Search for the cell housing the specified text and yield its [X, Y] center coordinate. 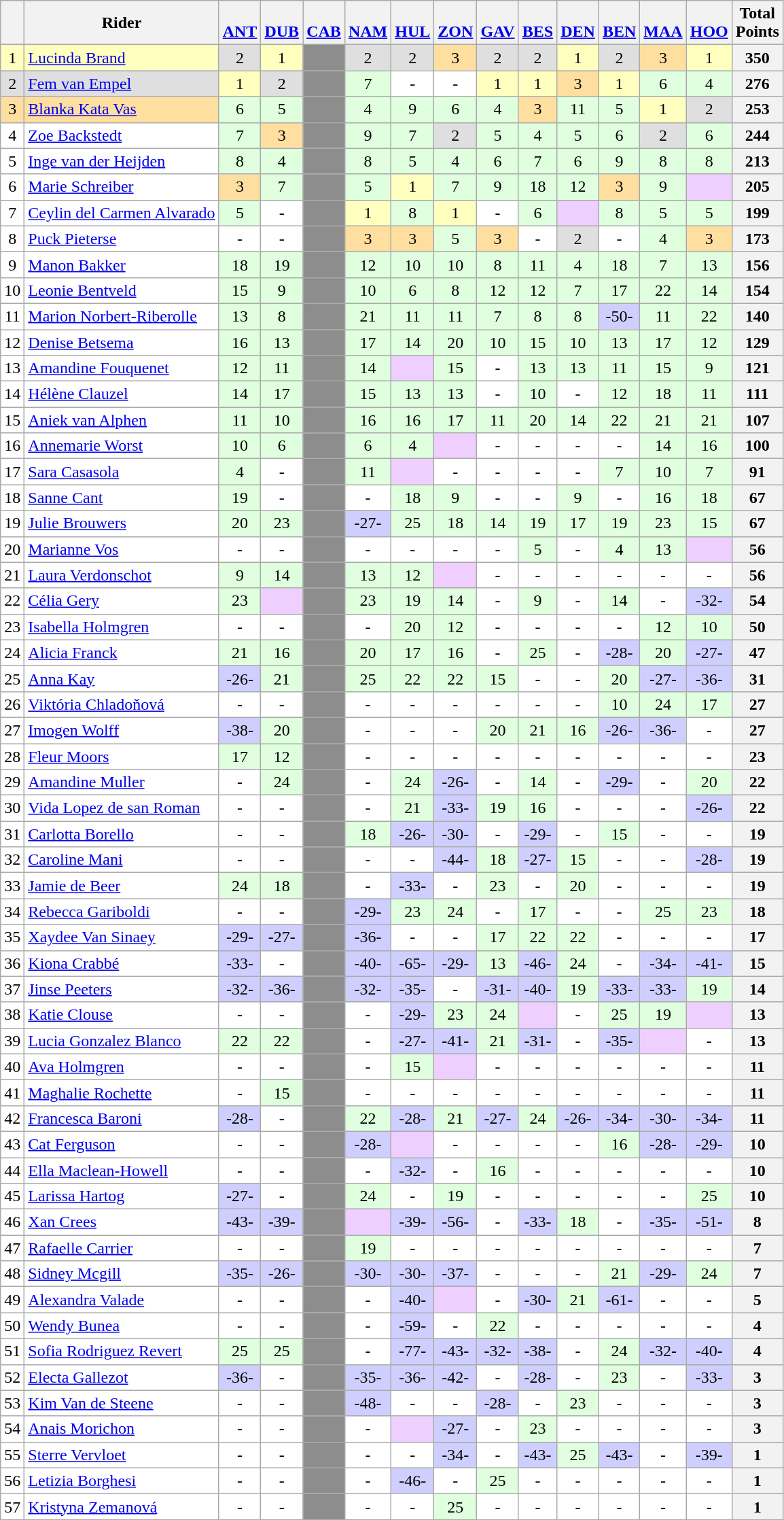
-51- [709, 1222]
Imogen Wolff [122, 730]
Julie Brouwers [122, 523]
-59- [413, 1326]
Xan Crees [122, 1222]
Caroline Mani [122, 860]
154 [757, 290]
30 [12, 808]
CAB [324, 23]
57 [12, 1506]
129 [757, 342]
244 [757, 135]
ANT [240, 23]
Marion Norbert-Riberolle [122, 316]
Jinse Peeters [122, 989]
156 [757, 264]
Alexandra Valade [122, 1300]
91 [757, 472]
-56- [455, 1222]
BES [537, 23]
Vida Lopez de san Roman [122, 808]
Rider [122, 23]
Amandine Fouquenet [122, 368]
41 [12, 1092]
42 [12, 1118]
Anais Morichon [122, 1429]
Kristyna Zemanová [122, 1506]
34 [12, 912]
-77- [413, 1351]
45 [12, 1196]
Inge van der Heijden [122, 161]
44 [12, 1170]
Lucinda Brand [122, 58]
HOO [709, 23]
Cat Ferguson [122, 1144]
Jamie de Beer [122, 886]
26 [12, 704]
40 [12, 1067]
Isabella Holmgren [122, 627]
Alicia Franck [122, 653]
-48- [368, 1403]
253 [757, 109]
205 [757, 187]
Rebecca Gariboldi [122, 912]
Hélène Clauzel [122, 394]
Francesca Baroni [122, 1118]
Ella Maclean-Howell [122, 1170]
BEN [619, 23]
Amandine Muller [122, 782]
GAV [497, 23]
Wendy Bunea [122, 1326]
Anna Kay [122, 678]
DUB [282, 23]
140 [757, 316]
173 [757, 239]
Lucia Gonzalez Blanco [122, 1041]
121 [757, 368]
Manon Bakker [122, 264]
Sterre Vervloet [122, 1455]
Ava Holmgren [122, 1067]
28 [12, 757]
100 [757, 446]
49 [12, 1300]
111 [757, 394]
Marianne Vos [122, 549]
DEN [578, 23]
Viktória Chladoňová [122, 704]
Maghalie Rochette [122, 1092]
Xaydee Van Sinaey [122, 937]
Ceylin del Carmen Alvarado [122, 213]
HUL [413, 23]
107 [757, 420]
52 [12, 1377]
Marie Schreiber [122, 187]
Fleur Moors [122, 757]
37 [12, 989]
-37- [455, 1274]
NAM [368, 23]
Célia Gery [122, 601]
-42- [455, 1377]
Laura Verdonschot [122, 575]
Zoe Backstedt [122, 135]
51 [12, 1351]
Blanka Kata Vas [122, 109]
46 [12, 1222]
Electa Gallezot [122, 1377]
Larissa Hartog [122, 1196]
199 [757, 213]
-44- [455, 860]
Kiona Crabbé [122, 963]
276 [757, 84]
MAA [663, 23]
Total Points [757, 23]
32 [12, 860]
36 [12, 963]
213 [757, 161]
Letizia Borghesi [122, 1481]
Puck Pieterse [122, 239]
Sidney Mcgill [122, 1274]
29 [12, 782]
Aniek van Alphen [122, 420]
38 [12, 1015]
53 [12, 1403]
Annemarie Worst [122, 446]
48 [12, 1274]
Rafaelle Carrier [122, 1248]
-50- [619, 316]
43 [12, 1144]
33 [12, 886]
Fem van Empel [122, 84]
55 [12, 1455]
ZON [455, 23]
Carlotta Borello [122, 834]
39 [12, 1041]
-61- [619, 1300]
35 [12, 937]
Katie Clouse [122, 1015]
Leonie Bentveld [122, 290]
Denise Betsema [122, 342]
Sanne Cant [122, 498]
Kim Van de Steene [122, 1403]
Sara Casasola [122, 472]
Sofia Rodriguez Revert [122, 1351]
-65- [413, 963]
350 [757, 58]
